Find where the given text appears and provide that cell's center as [x, y] coordinate. 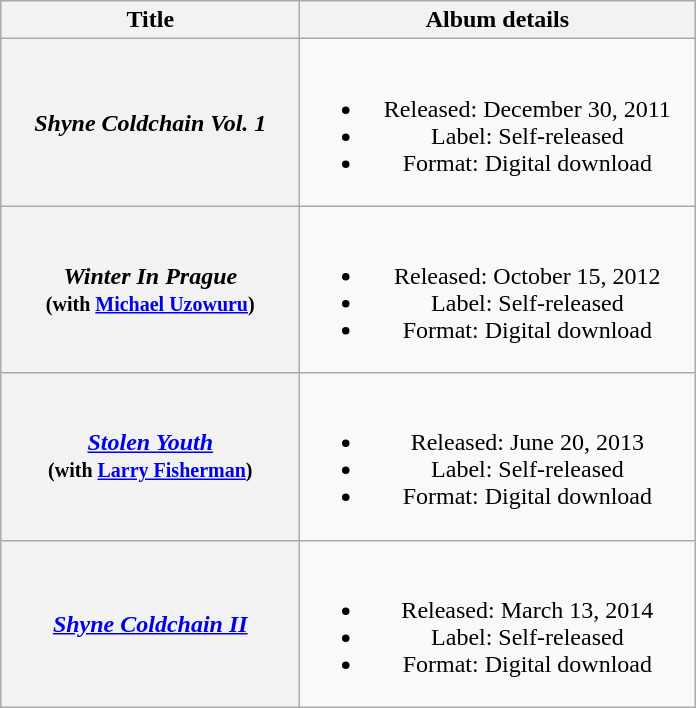
Released: March 13, 2014Label: Self-releasedFormat: Digital download [498, 624]
Shyne Coldchain II [150, 624]
Released: October 15, 2012Label: Self-releasedFormat: Digital download [498, 290]
Shyne Coldchain Vol. 1 [150, 122]
Released: June 20, 2013Label: Self-releasedFormat: Digital download [498, 456]
Stolen Youth (with Larry Fisherman) [150, 456]
Released: December 30, 2011Label: Self-releasedFormat: Digital download [498, 122]
Title [150, 20]
Album details [498, 20]
Winter In Prague(with Michael Uzowuru) [150, 290]
